From the cell containing the given text, extract its center point as [X, Y] coordinate. 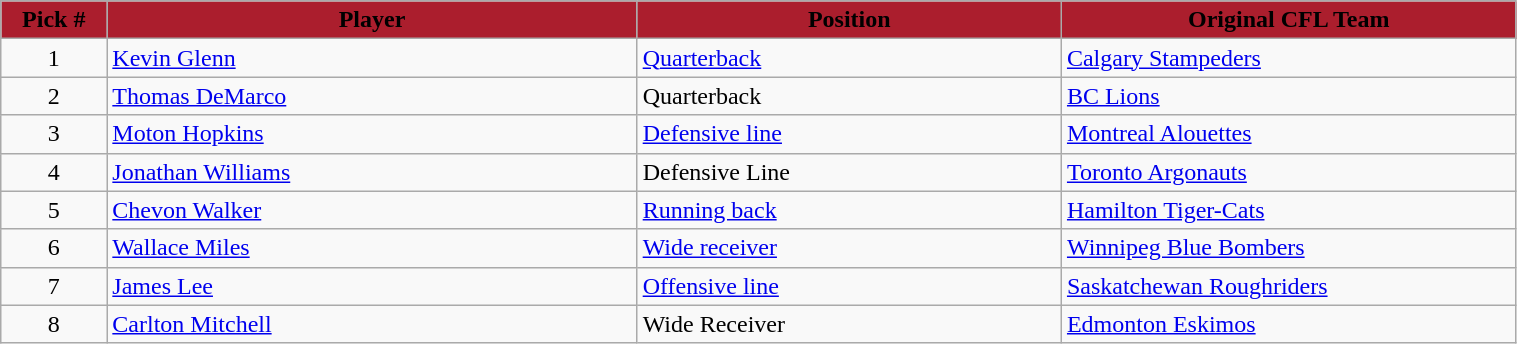
Moton Hopkins [372, 134]
Wide Receiver [849, 324]
Running back [849, 210]
3 [54, 134]
7 [54, 286]
8 [54, 324]
Wallace Miles [372, 248]
Original CFL Team [1288, 20]
Saskatchewan Roughriders [1288, 286]
Winnipeg Blue Bombers [1288, 248]
6 [54, 248]
Player [372, 20]
Defensive Line [849, 172]
Hamilton Tiger-Cats [1288, 210]
Chevon Walker [372, 210]
Position [849, 20]
BC Lions [1288, 96]
5 [54, 210]
Toronto Argonauts [1288, 172]
Jonathan Williams [372, 172]
1 [54, 58]
Thomas DeMarco [372, 96]
Defensive line [849, 134]
Offensive line [849, 286]
Edmonton Eskimos [1288, 324]
Carlton Mitchell [372, 324]
4 [54, 172]
2 [54, 96]
Wide receiver [849, 248]
Pick # [54, 20]
Calgary Stampeders [1288, 58]
James Lee [372, 286]
Montreal Alouettes [1288, 134]
Kevin Glenn [372, 58]
